For the text-containing cell, return its midpoint in [x, y] coordinate format. 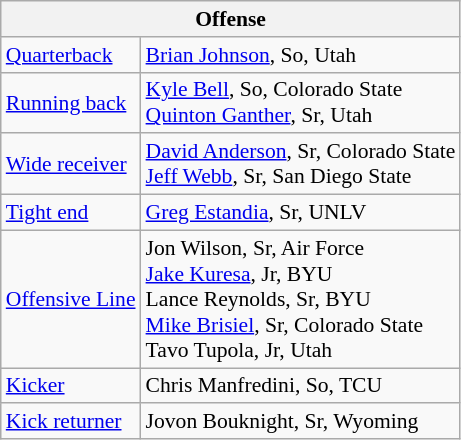
Running back [71, 102]
Wide receiver [71, 164]
Greg Estandia, Sr, UNLV [301, 213]
Quarterback [71, 55]
Kick returner [71, 422]
David Anderson, Sr, Colorado StateJeff Webb, Sr, San Diego State [301, 164]
Offense [231, 19]
Chris Manfredini, So, TCU [301, 386]
Brian Johnson, So, Utah [301, 55]
Kyle Bell, So, Colorado StateQuinton Ganther, Sr, Utah [301, 102]
Offensive Line [71, 299]
Kicker [71, 386]
Jon Wilson, Sr, Air ForceJake Kuresa, Jr, BYULance Reynolds, Sr, BYUMike Brisiel, Sr, Colorado StateTavo Tupola, Jr, Utah [301, 299]
Tight end [71, 213]
Jovon Bouknight, Sr, Wyoming [301, 422]
